Extract the (X, Y) coordinate from the center of the cell holding the provided text.  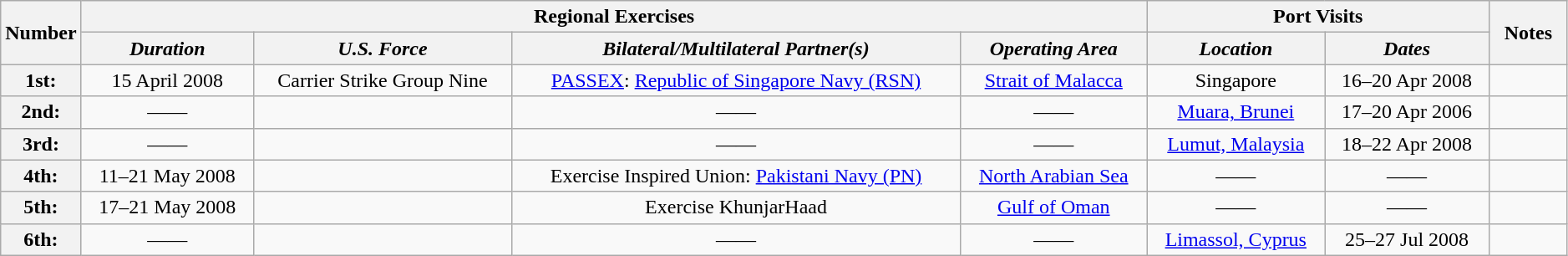
Exercise KhunjarHaad (737, 207)
11–21 May 2008 (167, 176)
Strait of Malacca (1053, 80)
6th: (41, 239)
Dates (1407, 49)
North Arabian Sea (1053, 176)
U.S. Force (383, 49)
5th: (41, 207)
Carrier Strike Group Nine (383, 80)
2nd: (41, 112)
4th: (41, 176)
Limassol, Cyprus (1236, 239)
18–22 Apr 2008 (1407, 144)
Notes (1529, 33)
17–20 Apr 2006 (1407, 112)
15 April 2008 (167, 80)
16–20 Apr 2008 (1407, 80)
1st: (41, 80)
3rd: (41, 144)
Operating Area (1053, 49)
Location (1236, 49)
17–21 May 2008 (167, 207)
Bilateral/Multilateral Partner(s) (737, 49)
Regional Exercises (614, 17)
25–27 Jul 2008 (1407, 239)
Duration (167, 49)
Gulf of Oman (1053, 207)
Number (41, 33)
Port Visits (1318, 17)
Lumut, Malaysia (1236, 144)
Singapore (1236, 80)
Muara, Brunei (1236, 112)
PASSEX: Republic of Singapore Navy (RSN) (737, 80)
Exercise Inspired Union: Pakistani Navy (PN) (737, 176)
